Output the [X, Y] coordinate of the center of the cell containing the given text.  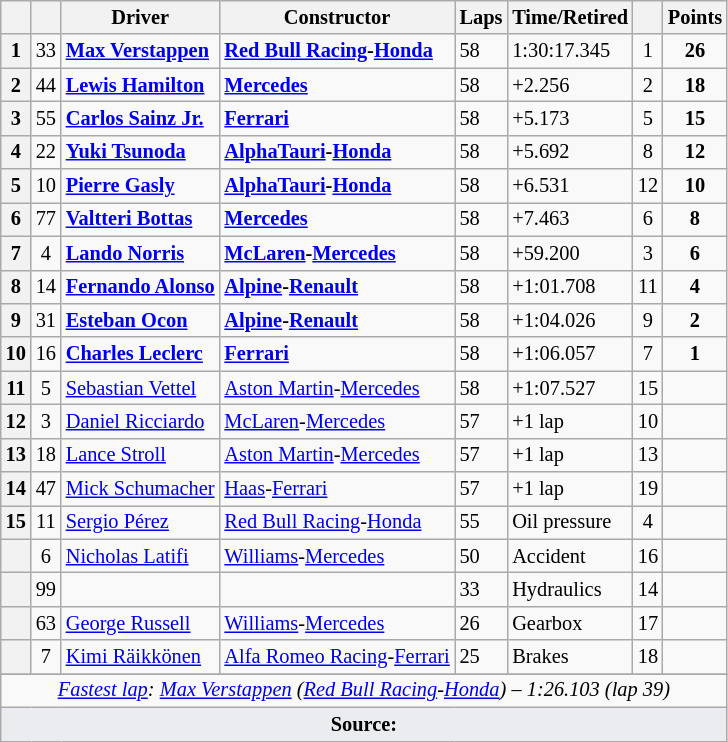
Mick Schumacher [140, 489]
Sebastian Vettel [140, 388]
Hydraulics [570, 589]
Haas-Ferrari [338, 489]
Fastest lap: Max Verstappen (Red Bull Racing-Honda) – 1:26.103 (lap 39) [364, 690]
Brakes [570, 657]
+1:07.527 [570, 388]
Esteban Ocon [140, 320]
Nicholas Latifi [140, 556]
+5.692 [570, 152]
19 [648, 489]
+6.531 [570, 186]
50 [482, 556]
+5.173 [570, 118]
+59.200 [570, 253]
+7.463 [570, 219]
Charles Leclerc [140, 354]
George Russell [140, 623]
25 [482, 657]
Constructor [338, 17]
+2.256 [570, 85]
Max Verstappen [140, 51]
Time/Retired [570, 17]
44 [46, 85]
99 [46, 589]
+1:06.057 [570, 354]
Sergio Pérez [140, 522]
Yuki Tsunoda [140, 152]
Points [695, 17]
Lando Norris [140, 253]
Carlos Sainz Jr. [140, 118]
+1:04.026 [570, 320]
Source: [364, 724]
Laps [482, 17]
Gearbox [570, 623]
Pierre Gasly [140, 186]
Oil pressure [570, 522]
Lance Stroll [140, 455]
Daniel Ricciardo [140, 421]
31 [46, 320]
Kimi Räikkönen [140, 657]
22 [46, 152]
Accident [570, 556]
+1:01.708 [570, 287]
Driver [140, 17]
1:30:17.345 [570, 51]
Alfa Romeo Racing-Ferrari [338, 657]
Fernando Alonso [140, 287]
47 [46, 489]
Lewis Hamilton [140, 85]
63 [46, 623]
17 [648, 623]
77 [46, 219]
Valtteri Bottas [140, 219]
